For the text-containing cell, return its midpoint in (X, Y) coordinate format. 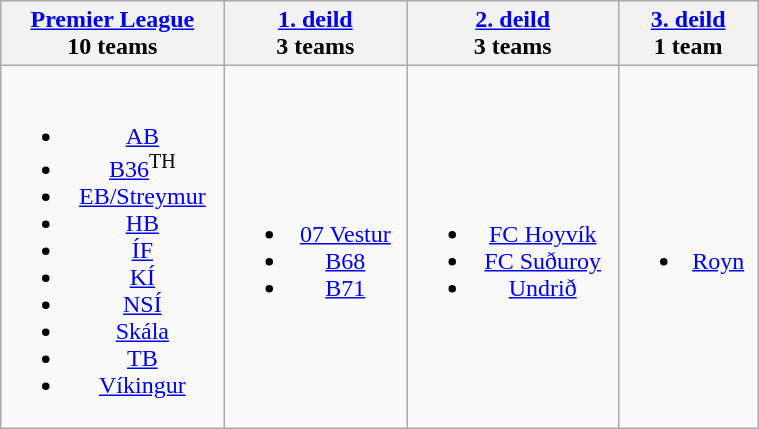
ABB36THEB/StreymurHBÍFKÍNSÍSkálaTBVíkingur (112, 248)
07 VesturB68B71 (316, 248)
Premier League10 teams (112, 34)
3. deild1 team (688, 34)
1. deild3 teams (316, 34)
FC HoyvíkFC SuðuroyUndrið (513, 248)
Royn (688, 248)
2. deild3 teams (513, 34)
